Pinpoint the cell where the given text exists, returning its (X, Y) midpoint coordinate. 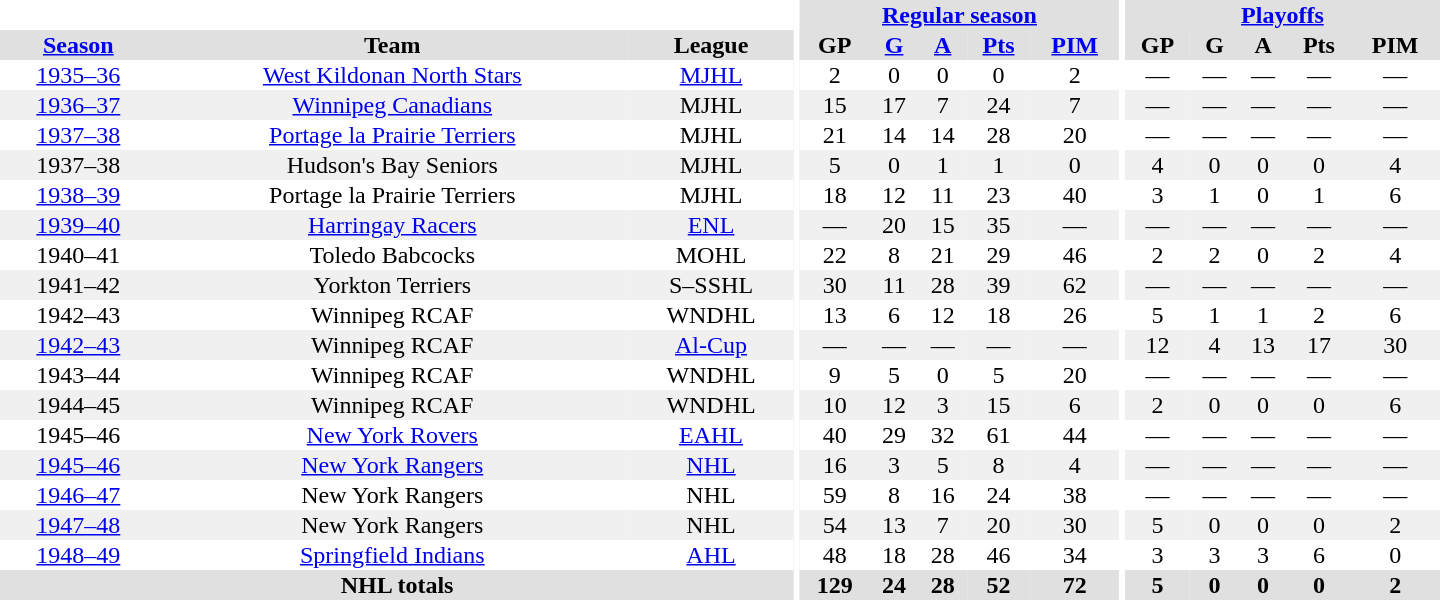
Playoffs (1282, 15)
1935–36 (78, 75)
AHL (711, 555)
59 (835, 495)
48 (835, 555)
Season (78, 45)
Hudson's Bay Seniors (392, 165)
1948–49 (78, 555)
9 (835, 375)
1938–39 (78, 195)
Springfield Indians (392, 555)
NHL totals (397, 585)
129 (835, 585)
1944–45 (78, 405)
62 (1074, 285)
Regular season (960, 15)
39 (998, 285)
Team (392, 45)
Al-Cup (711, 345)
West Kildonan North Stars (392, 75)
44 (1074, 435)
1941–42 (78, 285)
22 (835, 255)
38 (1074, 495)
ENL (711, 225)
1946–47 (78, 495)
26 (1074, 315)
32 (942, 435)
MOHL (711, 255)
1943–44 (78, 375)
1936–37 (78, 105)
EAHL (711, 435)
New York Rovers (392, 435)
Toledo Babcocks (392, 255)
S–SSHL (711, 285)
Yorkton Terriers (392, 285)
1940–41 (78, 255)
72 (1074, 585)
23 (998, 195)
League (711, 45)
61 (998, 435)
54 (835, 525)
Winnipeg Canadians (392, 105)
34 (1074, 555)
1947–48 (78, 525)
1939–40 (78, 225)
52 (998, 585)
35 (998, 225)
10 (835, 405)
Harringay Racers (392, 225)
